Identify which cell holds the provided text, then report its [x, y] central coordinate. 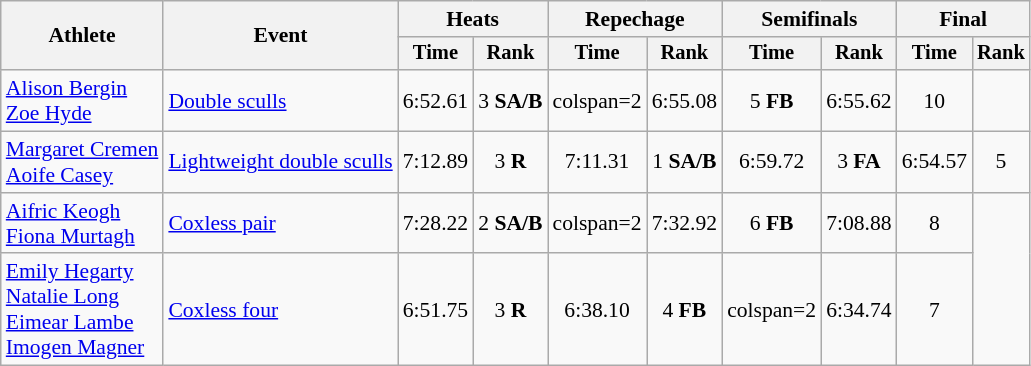
5 [1001, 162]
6:54.57 [934, 162]
3 SA/B [510, 100]
Repechage [636, 19]
6:59.72 [772, 162]
1 SA/B [684, 162]
4 FB [684, 310]
Athlete [82, 36]
Alison BerginZoe Hyde [82, 100]
6:52.61 [436, 100]
7:11.31 [598, 162]
6:34.74 [858, 310]
6:51.75 [436, 310]
7:32.92 [684, 224]
Heats [473, 19]
Event [280, 36]
Double sculls [280, 100]
Margaret CremenAoife Casey [82, 162]
7:12.89 [436, 162]
3 FA [858, 162]
Coxless four [280, 310]
Semifinals [810, 19]
7:08.88 [858, 224]
Emily HegartyNatalie LongEimear LambeImogen Magner [82, 310]
Lightweight double sculls [280, 162]
6:55.08 [684, 100]
6:38.10 [598, 310]
2 SA/B [510, 224]
10 [934, 100]
7:28.22 [436, 224]
Aifric KeoghFiona Murtagh [82, 224]
Coxless pair [280, 224]
6 FB [772, 224]
6:55.62 [858, 100]
7 [934, 310]
5 FB [772, 100]
Final [964, 19]
8 [934, 224]
